Find where the given text appears and provide that cell's center as (X, Y) coordinate. 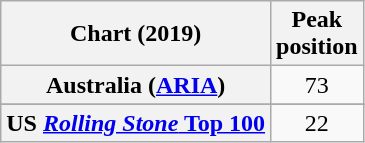
22 (317, 123)
Peakposition (317, 34)
Chart (2019) (136, 34)
Australia (ARIA) (136, 85)
US Rolling Stone Top 100 (136, 123)
73 (317, 85)
